Scan for the cell matching the given text and deliver its [X, Y] coordinate at center. 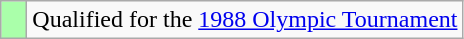
Qualified for the 1988 Olympic Tournament [245, 20]
